Return (X, Y) of the center of cell containing provided text 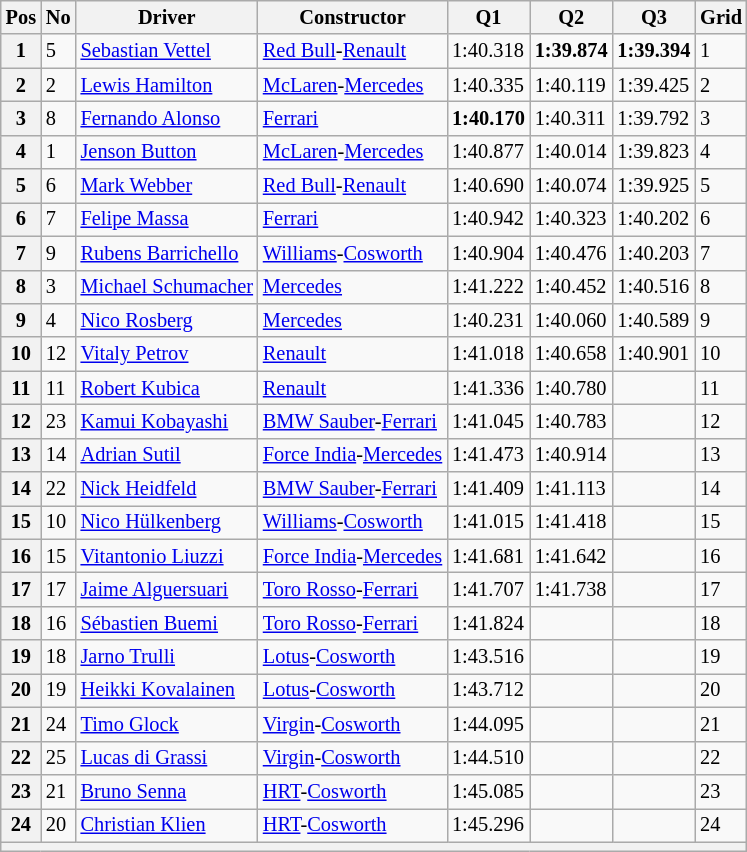
1:41.409 (488, 489)
1:40.516 (654, 287)
1:40.335 (488, 85)
1:41.824 (488, 623)
Michael Schumacher (167, 287)
1:41.015 (488, 522)
1:39.823 (654, 152)
1:44.510 (488, 758)
Driver (167, 17)
1:40.658 (572, 354)
1:41.045 (488, 421)
1:43.516 (488, 657)
1:45.085 (488, 791)
1:41.113 (572, 489)
Christian Klien (167, 825)
25 (58, 758)
1:40.202 (654, 219)
Bruno Senna (167, 791)
Nick Heidfeld (167, 489)
1:40.690 (488, 186)
1:39.874 (572, 51)
1:44.095 (488, 724)
Robert Kubica (167, 388)
1:40.904 (488, 253)
Fernando Alonso (167, 118)
1:45.296 (488, 825)
Vitaly Petrov (167, 354)
1:41.681 (488, 556)
Kamui Kobayashi (167, 421)
Lucas di Grassi (167, 758)
1:40.901 (654, 354)
1:41.707 (488, 589)
1:40.203 (654, 253)
1:40.589 (654, 320)
Sébastien Buemi (167, 623)
1:40.014 (572, 152)
Constructor (352, 17)
1:39.925 (654, 186)
1:40.170 (488, 118)
1:41.018 (488, 354)
1:41.642 (572, 556)
1:40.942 (488, 219)
1:40.476 (572, 253)
1:40.119 (572, 85)
1:40.783 (572, 421)
1:40.877 (488, 152)
1:43.712 (488, 690)
1:41.473 (488, 455)
Jaime Alguersuari (167, 589)
Adrian Sutil (167, 455)
Pos (21, 17)
1:41.738 (572, 589)
1:39.394 (654, 51)
1:40.060 (572, 320)
Q1 (488, 17)
Jarno Trulli (167, 657)
Sebastian Vettel (167, 51)
Grid (721, 17)
Mark Webber (167, 186)
Heikki Kovalainen (167, 690)
Nico Rosberg (167, 320)
No (58, 17)
Nico Hülkenberg (167, 522)
1:40.323 (572, 219)
1:40.311 (572, 118)
Rubens Barrichello (167, 253)
1:40.914 (572, 455)
1:40.318 (488, 51)
1:40.074 (572, 186)
Timo Glock (167, 724)
1:40.780 (572, 388)
1:39.425 (654, 85)
1:40.452 (572, 287)
Felipe Massa (167, 219)
1:40.231 (488, 320)
Lewis Hamilton (167, 85)
Q3 (654, 17)
Jenson Button (167, 152)
1:41.222 (488, 287)
1:41.418 (572, 522)
Q2 (572, 17)
1:39.792 (654, 118)
1:41.336 (488, 388)
Vitantonio Liuzzi (167, 556)
